Return (X, Y) of the center of cell containing provided text 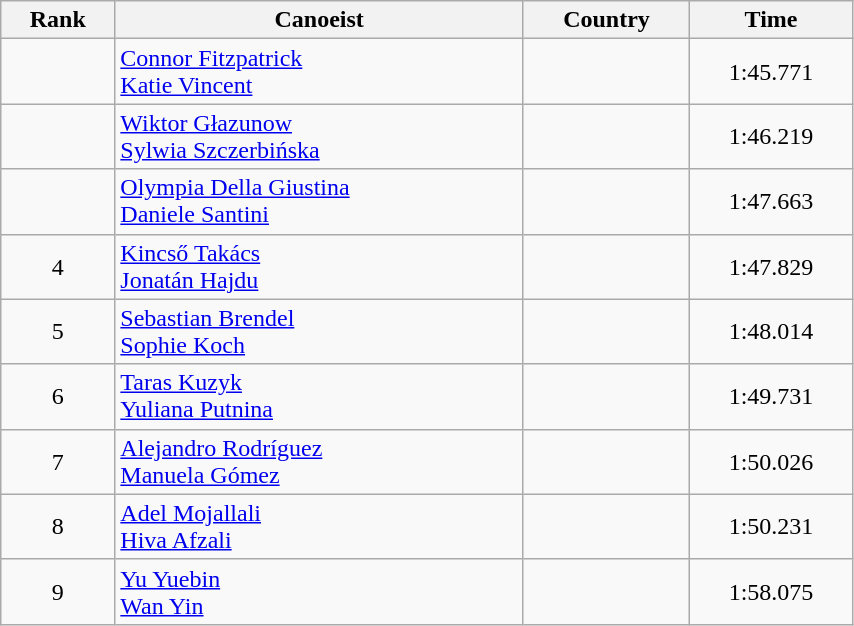
Alejandro RodríguezManuela Gómez (320, 462)
Country (606, 20)
Connor FitzpatrickKatie Vincent (320, 72)
4 (58, 266)
9 (58, 592)
Canoeist (320, 20)
1:47.829 (772, 266)
5 (58, 332)
Sebastian BrendelSophie Koch (320, 332)
Adel MojallaliHiva Afzali (320, 526)
Taras KuzykYuliana Putnina (320, 396)
1:58.075 (772, 592)
Kincső TakácsJonatán Hajdu (320, 266)
Wiktor GłazunowSylwia Szczerbińska (320, 136)
Yu YuebinWan Yin (320, 592)
1:46.219 (772, 136)
Olympia Della GiustinaDaniele Santini (320, 202)
1:45.771 (772, 72)
1:49.731 (772, 396)
1:47.663 (772, 202)
Time (772, 20)
6 (58, 396)
Rank (58, 20)
1:50.026 (772, 462)
1:48.014 (772, 332)
1:50.231 (772, 526)
8 (58, 526)
7 (58, 462)
